From the cell containing the given text, extract its center point as (x, y) coordinate. 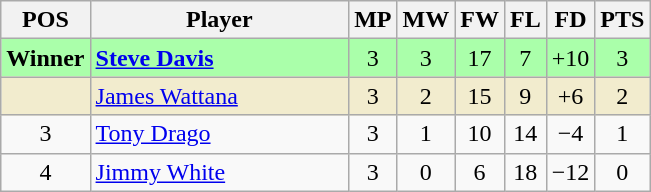
Winner (46, 58)
10 (480, 134)
Tony Drago (220, 134)
−12 (570, 172)
−4 (570, 134)
17 (480, 58)
MW (426, 20)
MP (373, 20)
6 (480, 172)
18 (525, 172)
Steve Davis (220, 58)
14 (525, 134)
15 (480, 96)
+10 (570, 58)
Jimmy White (220, 172)
FW (480, 20)
7 (525, 58)
James Wattana (220, 96)
Player (220, 20)
4 (46, 172)
+6 (570, 96)
FD (570, 20)
POS (46, 20)
PTS (622, 20)
9 (525, 96)
FL (525, 20)
